Return [x, y] of the center of cell containing provided text 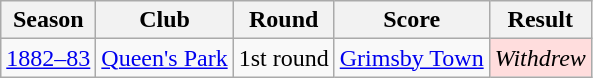
Round [284, 20]
Withdrew [540, 58]
Club [164, 20]
Queen's Park [164, 58]
Result [540, 20]
1st round [284, 58]
1882–83 [48, 58]
Score [412, 20]
Grimsby Town [412, 58]
Season [48, 20]
